Scan for the cell matching the given text and deliver its [x, y] coordinate at center. 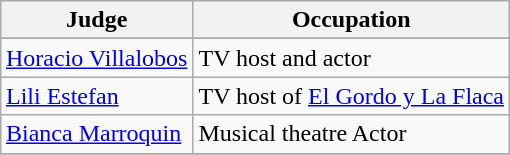
TV host of El Gordo y La Flaca [352, 96]
Lili Estefan [96, 96]
Occupation [352, 20]
Bianca Marroquin [96, 134]
Musical theatre Actor [352, 134]
Horacio Villalobos [96, 58]
TV host and actor [352, 58]
Judge [96, 20]
